Scan for the cell matching the given text and deliver its (X, Y) coordinate at center. 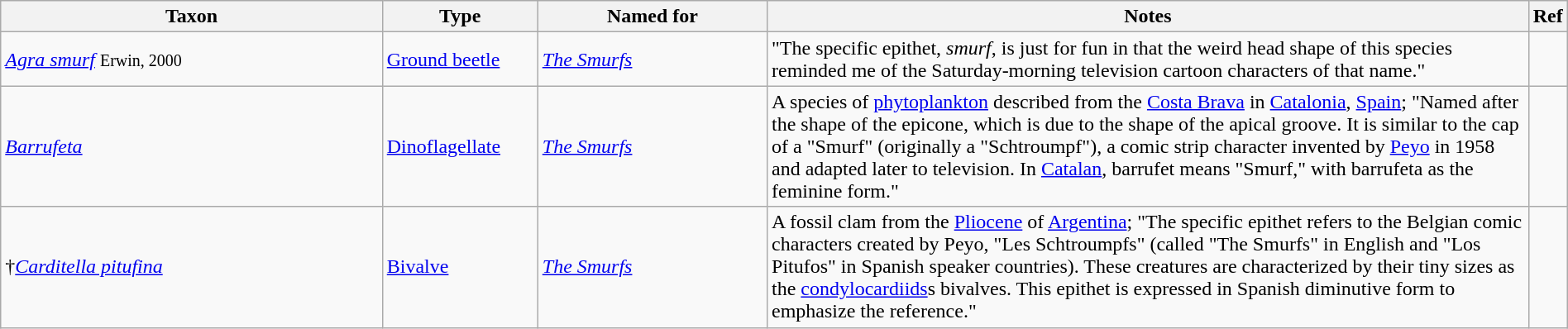
Ref (1548, 17)
Bivalve (460, 267)
Dinoflagellate (460, 146)
Barrufeta (192, 146)
Type (460, 17)
Taxon (192, 17)
Notes (1148, 17)
Ground beetle (460, 60)
Agra smurf Erwin, 2000 (192, 60)
Named for (652, 17)
†Carditella pitufina (192, 267)
